Detect which cell encompasses the target text, then output its [x, y] center coordinate. 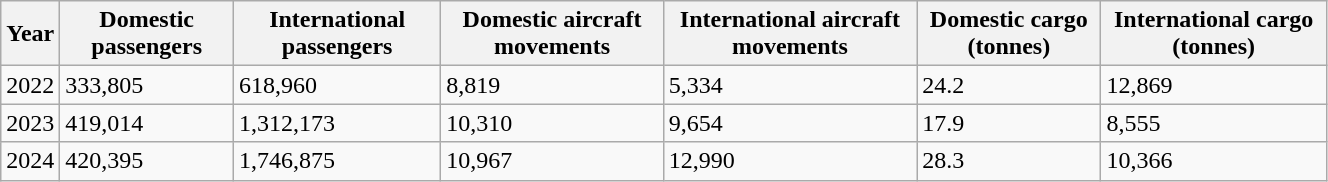
10,366 [1214, 161]
International aircraft movements [790, 34]
28.3 [1009, 161]
10,310 [552, 123]
420,395 [147, 161]
333,805 [147, 85]
10,967 [552, 161]
12,869 [1214, 85]
419,014 [147, 123]
24.2 [1009, 85]
618,960 [336, 85]
2023 [30, 123]
International passengers [336, 34]
8,819 [552, 85]
1,746,875 [336, 161]
Year [30, 34]
9,654 [790, 123]
17.9 [1009, 123]
Domestic cargo (tonnes) [1009, 34]
Domestic aircraft movements [552, 34]
1,312,173 [336, 123]
Domestic passengers [147, 34]
2024 [30, 161]
8,555 [1214, 123]
5,334 [790, 85]
12,990 [790, 161]
2022 [30, 85]
International cargo (tonnes) [1214, 34]
